From the cell containing the given text, extract its center point as (x, y) coordinate. 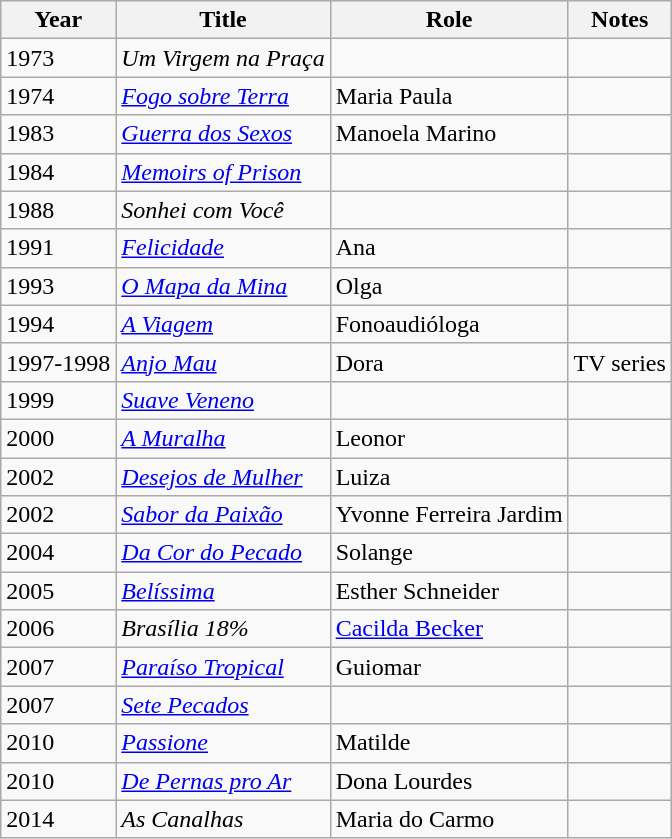
Desejos de Mulher (223, 477)
1984 (58, 172)
Fonoaudióloga (449, 324)
2000 (58, 438)
1974 (58, 96)
1994 (58, 324)
Role (449, 20)
2006 (58, 629)
Paraíso Tropical (223, 667)
2004 (58, 553)
O Mapa da Mina (223, 286)
Guiomar (449, 667)
A Muralha (223, 438)
Matilde (449, 743)
Solange (449, 553)
2005 (58, 591)
Fogo sobre Terra (223, 96)
Maria Paula (449, 96)
TV series (620, 362)
Year (58, 20)
Brasília 18% (223, 629)
Dora (449, 362)
Luiza (449, 477)
Sete Pecados (223, 705)
Leonor (449, 438)
De Pernas pro Ar (223, 781)
2014 (58, 819)
Belíssima (223, 591)
1983 (58, 134)
1988 (58, 210)
Maria do Carmo (449, 819)
1993 (58, 286)
As Canalhas (223, 819)
Dona Lourdes (449, 781)
Guerra dos Sexos (223, 134)
Felicidade (223, 248)
1991 (58, 248)
Olga (449, 286)
Passione (223, 743)
Ana (449, 248)
1999 (58, 400)
Cacilda Becker (449, 629)
Um Virgem na Praça (223, 58)
Title (223, 20)
Manoela Marino (449, 134)
Sabor da Paixão (223, 515)
Yvonne Ferreira Jardim (449, 515)
1997-1998 (58, 362)
Anjo Mau (223, 362)
Esther Schneider (449, 591)
Notes (620, 20)
A Viagem (223, 324)
Suave Veneno (223, 400)
Memoirs of Prison (223, 172)
1973 (58, 58)
Sonhei com Você (223, 210)
Da Cor do Pecado (223, 553)
